Identify which cell holds the provided text, then report its [x, y] central coordinate. 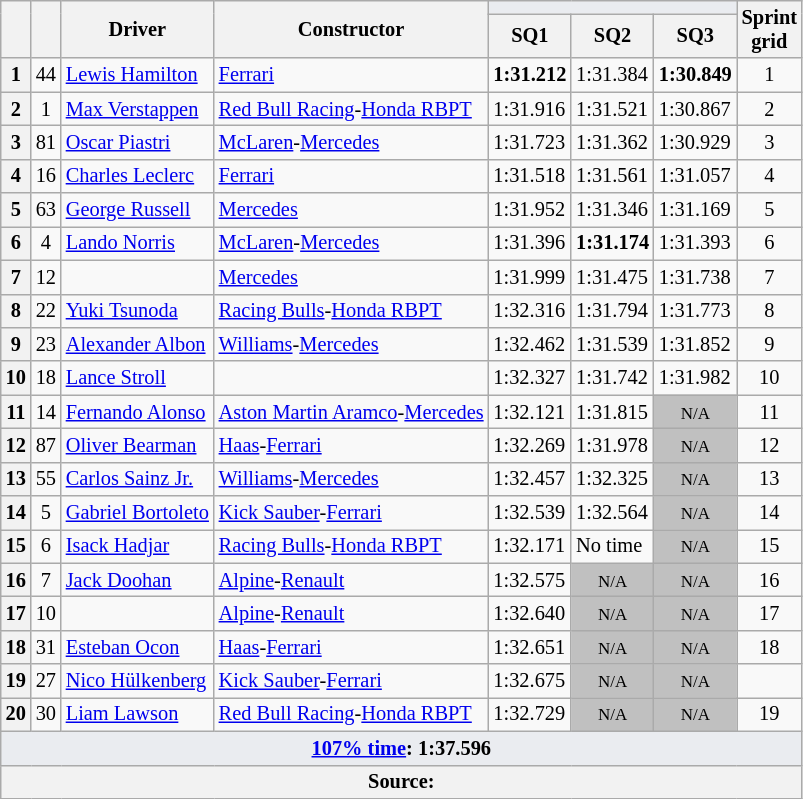
1:31.952 [530, 210]
1:31.396 [530, 243]
Fernando Alonso [138, 412]
Max Verstappen [138, 109]
Lance Stroll [138, 378]
1:31.057 [696, 176]
Esteban Ocon [138, 647]
1:32.269 [530, 445]
SQ3 [696, 36]
31 [46, 647]
1:31.518 [530, 176]
1:31.723 [530, 142]
1:32.457 [530, 479]
1:31.982 [696, 378]
Sprintgrid [770, 29]
No time [612, 546]
107% time: 1:37.596 [402, 748]
1:32.575 [530, 580]
1:32.539 [530, 513]
Carlos Sainz Jr. [138, 479]
30 [46, 714]
SQ1 [530, 36]
22 [46, 311]
Oliver Bearman [138, 445]
1:31.212 [530, 75]
Source: [402, 782]
Jack Doohan [138, 580]
1:32.462 [530, 344]
1:32.651 [530, 647]
1:31.346 [612, 210]
1:31.362 [612, 142]
1:31.815 [612, 412]
20 [16, 714]
1:31.978 [612, 445]
Constructor [352, 29]
1:31.916 [530, 109]
Alexander Albon [138, 344]
1:31.384 [612, 75]
Aston Martin Aramco-Mercedes [352, 412]
Driver [138, 29]
1:32.675 [530, 681]
Gabriel Bortoleto [138, 513]
1:31.773 [696, 311]
55 [46, 479]
Oscar Piastri [138, 142]
1:31.852 [696, 344]
1:32.316 [530, 311]
SQ2 [612, 36]
1:31.539 [612, 344]
1:32.640 [530, 613]
1:31.521 [612, 109]
1:32.325 [612, 479]
1:32.171 [530, 546]
1:31.738 [696, 277]
Charles Leclerc [138, 176]
63 [46, 210]
1:32.121 [530, 412]
1:30.929 [696, 142]
1:31.475 [612, 277]
Lando Norris [138, 243]
Liam Lawson [138, 714]
George Russell [138, 210]
1:31.742 [612, 378]
Lewis Hamilton [138, 75]
Nico Hülkenberg [138, 681]
1:31.794 [612, 311]
87 [46, 445]
1:31.999 [530, 277]
Yuki Tsunoda [138, 311]
1:31.393 [696, 243]
81 [46, 142]
1:32.564 [612, 513]
23 [46, 344]
Isack Hadjar [138, 546]
44 [46, 75]
1:32.729 [530, 714]
1:31.561 [612, 176]
1:31.169 [696, 210]
1:32.327 [530, 378]
1:30.849 [696, 75]
27 [46, 681]
1:30.867 [696, 109]
1:31.174 [612, 243]
